Scan for the cell matching the given text and deliver its (X, Y) coordinate at center. 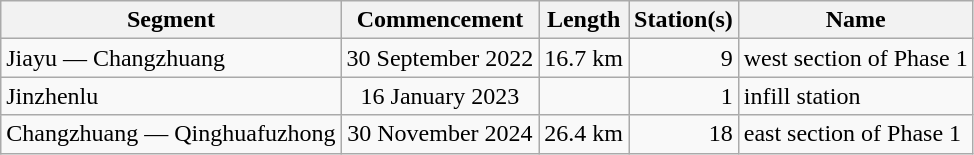
30 November 2024 (440, 134)
16.7 km (584, 58)
west section of Phase 1 (856, 58)
9 (684, 58)
Commencement (440, 20)
Jiayu — Changzhuang (171, 58)
18 (684, 134)
Jinzhenlu (171, 96)
Station(s) (684, 20)
30 September 2022 (440, 58)
1 (684, 96)
Changzhuang — Qinghuafuzhong (171, 134)
Segment (171, 20)
east section of Phase 1 (856, 134)
26.4 km (584, 134)
16 January 2023 (440, 96)
Length (584, 20)
Name (856, 20)
infill station (856, 96)
